Determine the (X, Y) coordinate at the center of the cell enclosing the given text.  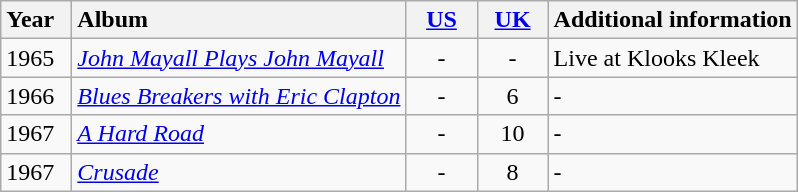
Album (239, 20)
1966 (36, 96)
8 (512, 172)
John Mayall Plays John Mayall (239, 58)
Year (36, 20)
Blues Breakers with Eric Clapton (239, 96)
A Hard Road (239, 134)
10 (512, 134)
US (442, 20)
1965 (36, 58)
UK (512, 20)
Additional information (672, 20)
Live at Klooks Kleek (672, 58)
6 (512, 96)
Crusade (239, 172)
